Extract the (x, y) coordinate from the center of the cell holding the provided text.  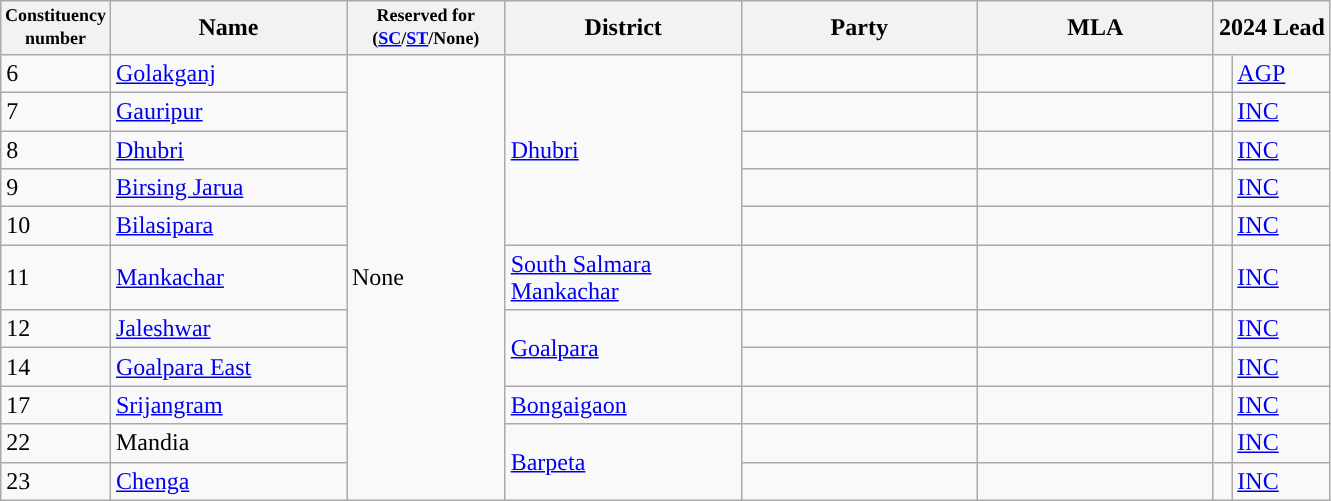
22 (56, 443)
Chenga (228, 481)
2024 Lead (1272, 28)
14 (56, 367)
Reserved for (SC/ST/None) (426, 28)
Gauripur (228, 111)
Mankachar (228, 278)
8 (56, 150)
Mandia (228, 443)
11 (56, 278)
Bongaigaon (623, 405)
Party (859, 28)
District (623, 28)
Goalpara East (228, 367)
Bilasipara (228, 226)
Srijangram (228, 405)
South Salmara Mankachar (623, 278)
6 (56, 73)
Golakganj (228, 73)
MLA (1095, 28)
9 (56, 188)
23 (56, 481)
Birsing Jarua (228, 188)
Goalpara (623, 348)
Name (228, 28)
Barpeta (623, 462)
AGP (1282, 73)
Constituency number (56, 28)
Jaleshwar (228, 329)
None (426, 277)
12 (56, 329)
10 (56, 226)
7 (56, 111)
17 (56, 405)
